Locate the cell with the specified text and output its (x, y) center coordinate. 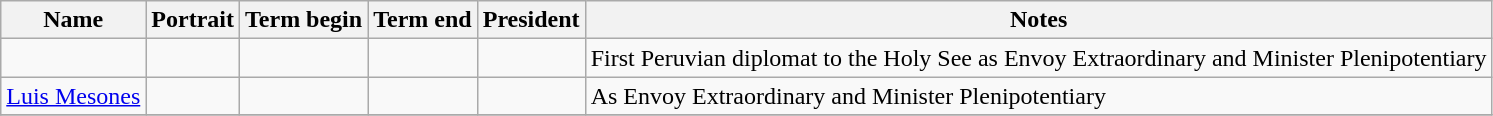
Luis Mesones (74, 96)
As Envoy Extraordinary and Minister Plenipotentiary (1038, 96)
Term end (423, 20)
Name (74, 20)
Term begin (303, 20)
Portrait (193, 20)
President (531, 20)
First Peruvian diplomat to the Holy See as Envoy Extraordinary and Minister Plenipotentiary (1038, 58)
Notes (1038, 20)
